Find where the given text appears and provide that cell's center as [x, y] coordinate. 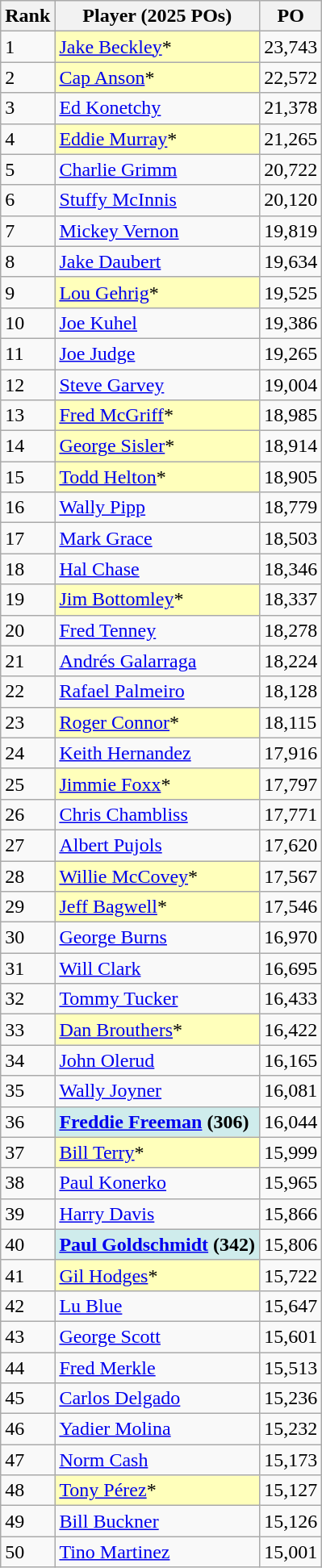
44 [27, 1368]
George Burns [157, 938]
15,232 [291, 1429]
15,647 [291, 1306]
15,601 [291, 1336]
Mark Grace [157, 538]
15 [27, 477]
34 [27, 1060]
18,503 [291, 538]
Jake Daubert [157, 261]
18,278 [291, 630]
13 [27, 416]
43 [27, 1336]
2 [27, 77]
Wally Pipp [157, 508]
15,722 [291, 1275]
1 [27, 47]
15,999 [291, 1152]
32 [27, 999]
22 [27, 692]
16 [27, 508]
16,695 [291, 968]
Jim Bottomley* [157, 600]
Paul Konerko [157, 1183]
41 [27, 1275]
Roger Connor* [157, 722]
18,337 [291, 600]
Fred McGriff* [157, 416]
15,866 [291, 1214]
18,128 [291, 692]
5 [27, 169]
19,386 [291, 323]
18,985 [291, 416]
18,346 [291, 569]
Joe Kuhel [157, 323]
23 [27, 722]
36 [27, 1122]
Albert Pujols [157, 845]
George Scott [157, 1336]
45 [27, 1399]
33 [27, 1030]
38 [27, 1183]
Jimmie Foxx* [157, 784]
Mickey Vernon [157, 231]
Bill Terry* [157, 1152]
17,771 [291, 814]
20,120 [291, 200]
Cap Anson* [157, 77]
15,001 [291, 1552]
Ed Konetchy [157, 108]
Will Clark [157, 968]
3 [27, 108]
39 [27, 1214]
19,525 [291, 292]
Freddie Freeman (306) [157, 1122]
Tony Pérez* [157, 1491]
Jake Beckley* [157, 47]
Eddie Murray* [157, 139]
Andrés Galarraga [157, 661]
18,224 [291, 661]
21,378 [291, 108]
18,905 [291, 477]
18,779 [291, 508]
19,819 [291, 231]
17 [27, 538]
15,236 [291, 1399]
Wally Joyner [157, 1091]
47 [27, 1460]
21,265 [291, 139]
35 [27, 1091]
Todd Helton* [157, 477]
Charlie Grimm [157, 169]
Player (2025 POs) [157, 16]
20,722 [291, 169]
John Olerud [157, 1060]
15,965 [291, 1183]
Chris Chambliss [157, 814]
29 [27, 907]
19 [27, 600]
PO [291, 16]
19,634 [291, 261]
Rank [27, 16]
12 [27, 385]
Harry Davis [157, 1214]
17,567 [291, 876]
14 [27, 446]
17,546 [291, 907]
17,620 [291, 845]
27 [27, 845]
18,914 [291, 446]
15,806 [291, 1244]
4 [27, 139]
6 [27, 200]
Tino Martinez [157, 1552]
26 [27, 814]
10 [27, 323]
24 [27, 753]
Jeff Bagwell* [157, 907]
Dan Brouthers* [157, 1030]
22,572 [291, 77]
18,115 [291, 722]
50 [27, 1552]
15,126 [291, 1521]
Fred Merkle [157, 1368]
18 [27, 569]
Paul Goldschmidt (342) [157, 1244]
Joe Judge [157, 353]
Lu Blue [157, 1306]
46 [27, 1429]
16,970 [291, 938]
19,265 [291, 353]
23,743 [291, 47]
Willie McCovey* [157, 876]
16,081 [291, 1091]
Stuffy McInnis [157, 200]
37 [27, 1152]
30 [27, 938]
40 [27, 1244]
Keith Hernandez [157, 753]
25 [27, 784]
Steve Garvey [157, 385]
Carlos Delgado [157, 1399]
16,422 [291, 1030]
9 [27, 292]
15,127 [291, 1491]
Rafael Palmeiro [157, 692]
15,513 [291, 1368]
19,004 [291, 385]
28 [27, 876]
15,173 [291, 1460]
George Sisler* [157, 446]
16,165 [291, 1060]
42 [27, 1306]
Bill Buckner [157, 1521]
21 [27, 661]
Tommy Tucker [157, 999]
49 [27, 1521]
48 [27, 1491]
17,916 [291, 753]
Fred Tenney [157, 630]
17,797 [291, 784]
8 [27, 261]
31 [27, 968]
7 [27, 231]
20 [27, 630]
Gil Hodges* [157, 1275]
16,044 [291, 1122]
Hal Chase [157, 569]
Lou Gehrig* [157, 292]
11 [27, 353]
Norm Cash [157, 1460]
Yadier Molina [157, 1429]
16,433 [291, 999]
